Locate the cell with the specified text and output its [X, Y] center coordinate. 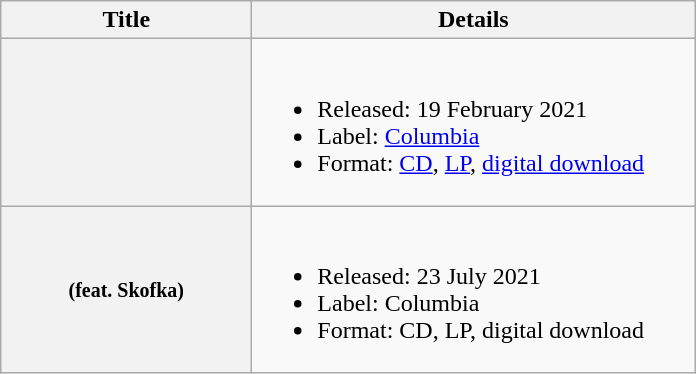
Title [126, 20]
Released: 19 February 2021Label: ColumbiaFormat: CD, LP, digital download [474, 122]
Released: 23 July 2021Label: ColumbiaFormat: CD, LP, digital download [474, 290]
Details [474, 20]
(feat. Skofka) [126, 290]
